Identify which cell holds the provided text, then report its [X, Y] central coordinate. 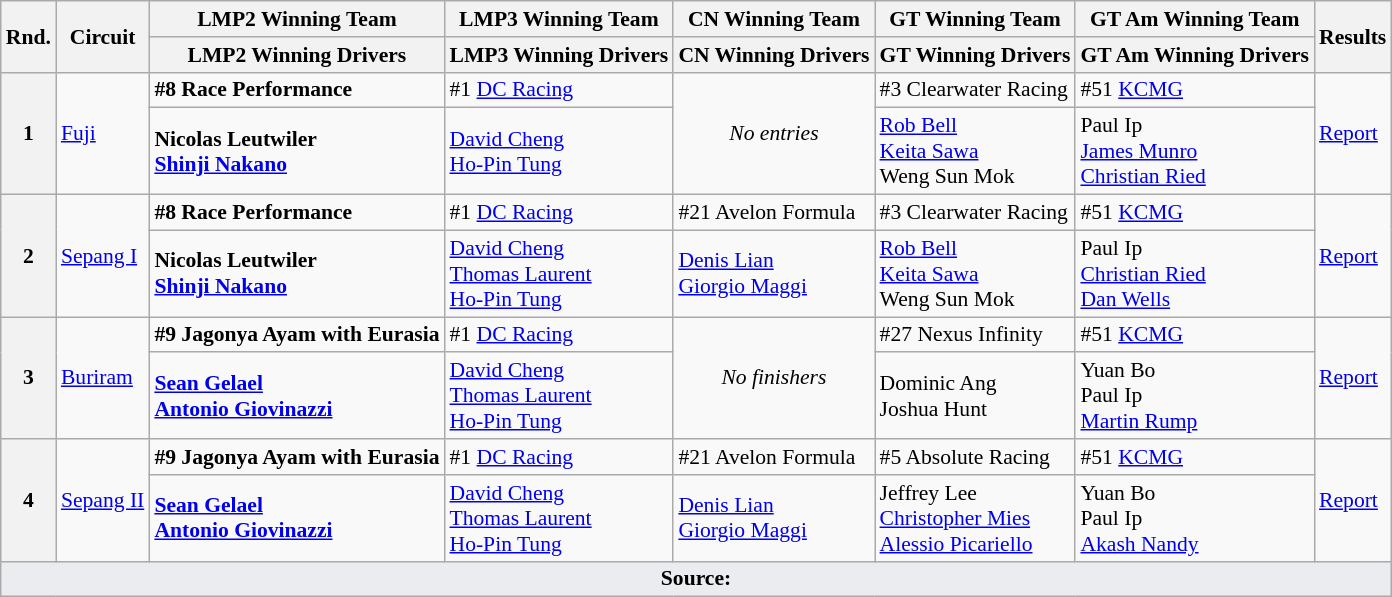
GT Winning Drivers [976, 55]
1 [28, 133]
LMP2 Winning Drivers [296, 55]
Yuan Bo Paul Ip Akash Nandy [1194, 518]
Paul Ip James Munro Christian Ried [1194, 152]
CN Winning Drivers [774, 55]
Buriram [102, 378]
Rnd. [28, 36]
Source: [696, 579]
No entries [774, 133]
GT Am Winning Team [1194, 19]
LMP2 Winning Team [296, 19]
4 [28, 500]
LMP3 Winning Team [558, 19]
Sepang I [102, 256]
#5 Absolute Racing [976, 457]
No finishers [774, 378]
Sepang II [102, 500]
3 [28, 378]
David Cheng Ho-Pin Tung [558, 152]
Yuan Bo Paul Ip Martin Rump [1194, 396]
LMP3 Winning Drivers [558, 55]
Circuit [102, 36]
#27 Nexus Infinity [976, 335]
Results [1352, 36]
Jeffrey Lee Christopher Mies Alessio Picariello [976, 518]
Dominic Ang Joshua Hunt [976, 396]
GT Winning Team [976, 19]
2 [28, 256]
GT Am Winning Drivers [1194, 55]
Fuji [102, 133]
Paul Ip Christian Ried Dan Wells [1194, 274]
CN Winning Team [774, 19]
